Find where the given text appears and provide that cell's center as (x, y) coordinate. 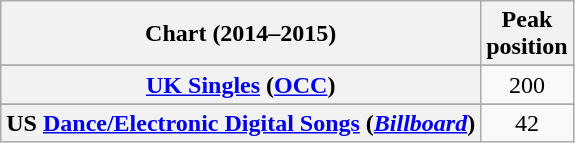
Peakposition (527, 34)
42 (527, 123)
US Dance/Electronic Digital Songs (Billboard) (241, 123)
Chart (2014–2015) (241, 34)
UK Singles (OCC) (241, 85)
200 (527, 85)
